For the text-containing cell, return its midpoint in [x, y] coordinate format. 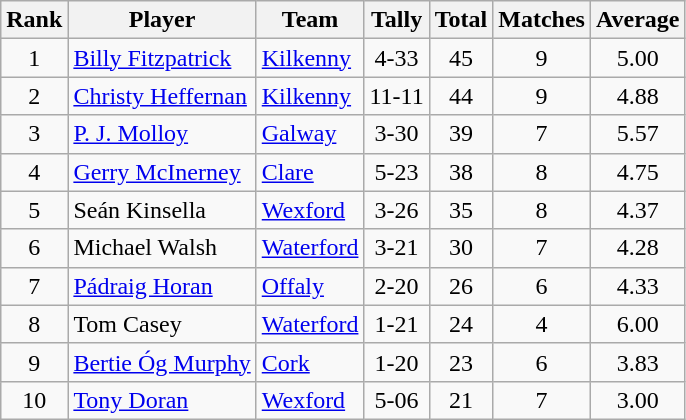
4-33 [396, 58]
45 [461, 58]
5.57 [638, 134]
Tony Doran [162, 400]
21 [461, 400]
Pádraig Horan [162, 286]
Player [162, 20]
24 [461, 324]
3 [34, 134]
Galway [310, 134]
30 [461, 248]
1-21 [396, 324]
Christy Heffernan [162, 96]
3-30 [396, 134]
4.28 [638, 248]
Offaly [310, 286]
3.83 [638, 362]
39 [461, 134]
4.37 [638, 210]
38 [461, 172]
Clare [310, 172]
P. J. Molloy [162, 134]
44 [461, 96]
Seán Kinsella [162, 210]
35 [461, 210]
Cork [310, 362]
Billy Fitzpatrick [162, 58]
26 [461, 286]
5-23 [396, 172]
1-20 [396, 362]
6.00 [638, 324]
2-20 [396, 286]
5-06 [396, 400]
3.00 [638, 400]
5 [34, 210]
5.00 [638, 58]
Team [310, 20]
4.75 [638, 172]
Gerry McInerney [162, 172]
1 [34, 58]
4.88 [638, 96]
Tally [396, 20]
Total [461, 20]
3-26 [396, 210]
Tom Casey [162, 324]
10 [34, 400]
23 [461, 362]
4.33 [638, 286]
Rank [34, 20]
Bertie Óg Murphy [162, 362]
3-21 [396, 248]
11-11 [396, 96]
Matches [542, 20]
2 [34, 96]
Michael Walsh [162, 248]
Average [638, 20]
